For the text-containing cell, return its midpoint in (x, y) coordinate format. 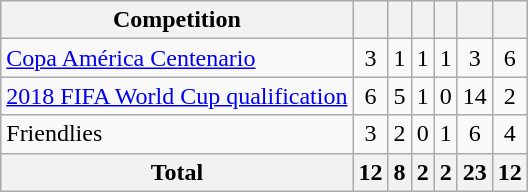
4 (510, 134)
Competition (177, 20)
Copa América Centenario (177, 58)
23 (474, 172)
8 (400, 172)
14 (474, 96)
2018 FIFA World Cup qualification (177, 96)
Friendlies (177, 134)
5 (400, 96)
Total (177, 172)
